Determine the [X, Y] coordinate at the center of the cell enclosing the given text.  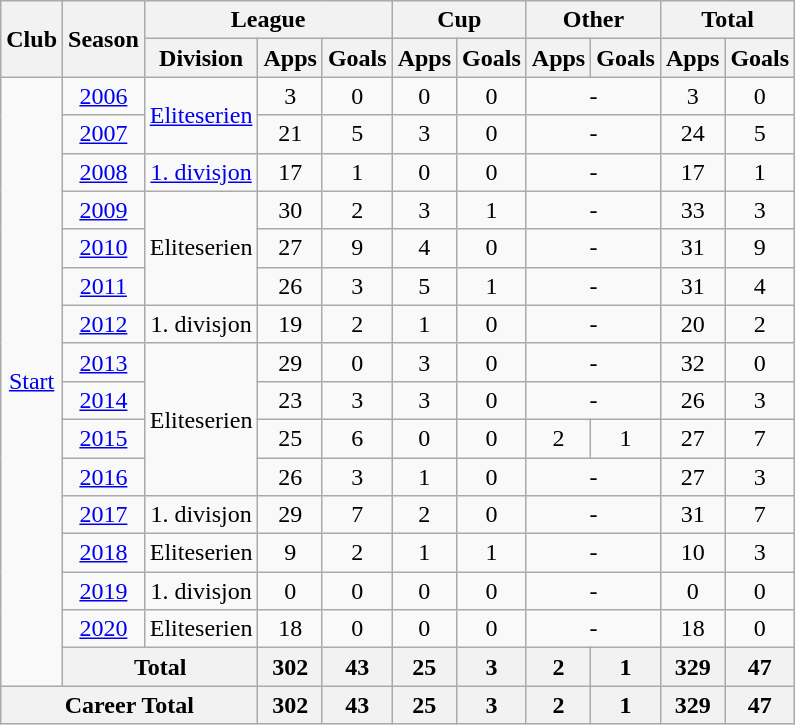
2008 [104, 172]
2006 [104, 96]
2016 [104, 477]
21 [290, 134]
2020 [104, 629]
Cup [459, 20]
Start [32, 382]
2013 [104, 362]
2017 [104, 515]
Club [32, 39]
20 [692, 324]
32 [692, 362]
2012 [104, 324]
Other [593, 20]
Career Total [130, 705]
24 [692, 134]
Season [104, 39]
6 [357, 438]
2014 [104, 400]
2009 [104, 210]
2007 [104, 134]
19 [290, 324]
2011 [104, 286]
10 [692, 553]
2019 [104, 591]
2010 [104, 248]
Division [201, 58]
2015 [104, 438]
33 [692, 210]
23 [290, 400]
2018 [104, 553]
30 [290, 210]
League [268, 20]
